Extract the [x, y] coordinate from the center of the cell holding the provided text.  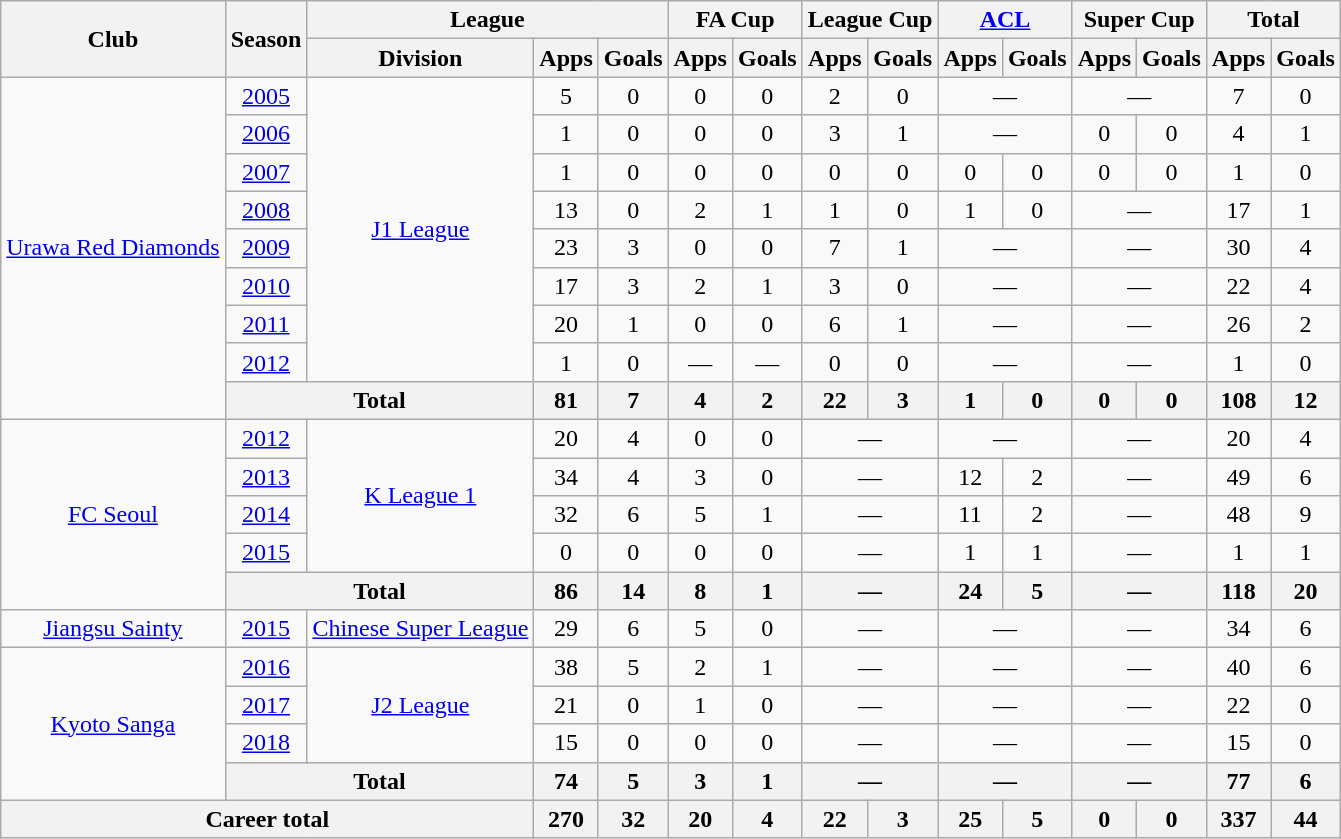
86 [566, 591]
FA Cup [735, 20]
74 [566, 781]
2008 [266, 210]
108 [1238, 400]
J2 League [420, 705]
21 [566, 705]
81 [566, 400]
24 [970, 591]
2014 [266, 515]
2006 [266, 134]
25 [970, 819]
40 [1238, 667]
14 [633, 591]
13 [566, 210]
2007 [266, 172]
9 [1306, 515]
38 [566, 667]
29 [566, 629]
Season [266, 39]
2005 [266, 96]
77 [1238, 781]
23 [566, 248]
2016 [266, 667]
Super Cup [1139, 20]
2011 [266, 324]
270 [566, 819]
118 [1238, 591]
ACL [1005, 20]
44 [1306, 819]
48 [1238, 515]
11 [970, 515]
Urawa Red Diamonds [113, 248]
League Cup [870, 20]
30 [1238, 248]
2017 [266, 705]
League [488, 20]
49 [1238, 477]
J1 League [420, 229]
Club [113, 39]
2010 [266, 286]
K League 1 [420, 495]
26 [1238, 324]
Kyoto Sanga [113, 724]
2018 [266, 743]
337 [1238, 819]
Jiangsu Sainty [113, 629]
Division [420, 58]
8 [700, 591]
2013 [266, 477]
2009 [266, 248]
Chinese Super League [420, 629]
FC Seoul [113, 514]
Career total [268, 819]
